Determine the [x, y] coordinate at the center of the cell enclosing the given text.  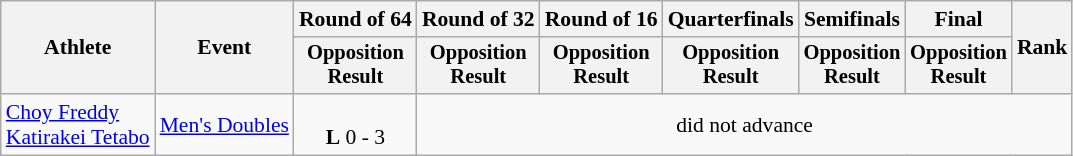
Round of 32 [478, 19]
Final [958, 19]
Quarterfinals [731, 19]
Round of 16 [602, 19]
Round of 64 [356, 19]
Semifinals [852, 19]
Rank [1042, 48]
Athlete [78, 48]
L 0 - 3 [356, 124]
did not advance [745, 124]
Event [224, 48]
Men's Doubles [224, 124]
Choy FreddyKatirakei Tetabo [78, 124]
